Extract the (x, y) coordinate from the center of the cell holding the provided text.  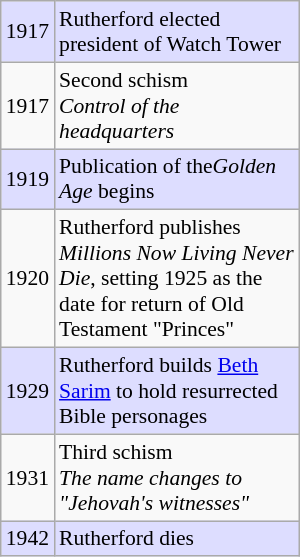
1929 (28, 390)
Rutherford elected president of Watch Tower (176, 32)
Rutherford dies (176, 538)
Publication of theGolden Age begins (176, 178)
Rutherford builds Beth Sarim to hold resurrected Bible personages (176, 390)
Rutherford publishes Millions Now Living Never Die, setting 1925 as the date for return of Old Testament "Princes" (176, 279)
1919 (28, 178)
1931 (28, 478)
1942 (28, 538)
Third schismThe name changes to "Jehovah's witnesses" (176, 478)
Second schismControl of the headquarters (176, 106)
1920 (28, 279)
